Determine the [X, Y] coordinate at the center of the cell enclosing the given text.  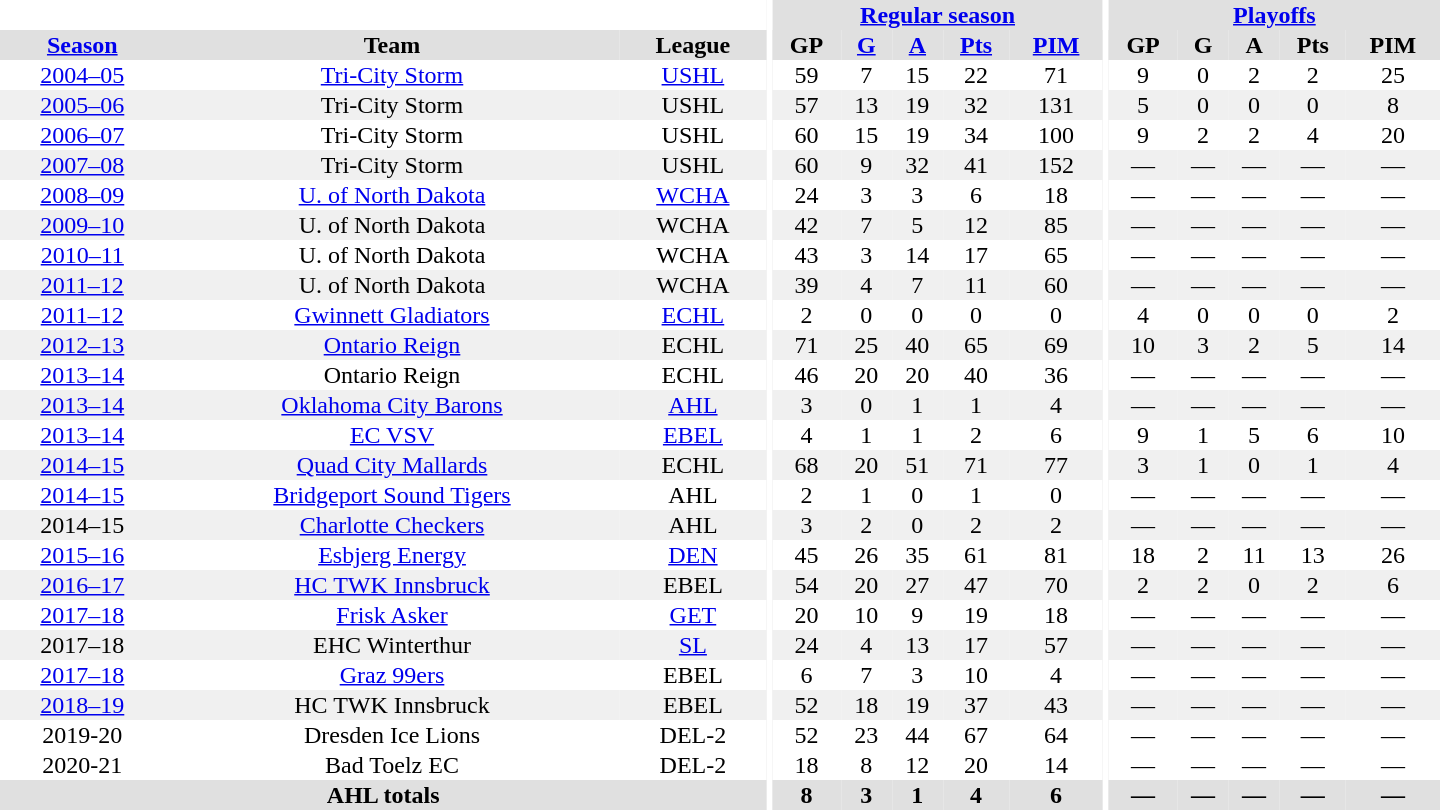
64 [1056, 735]
81 [1056, 555]
Graz 99ers [392, 675]
27 [918, 585]
35 [918, 555]
2010–11 [82, 255]
2018–19 [82, 705]
Dresden Ice Lions [392, 735]
2007–08 [82, 165]
2006–07 [82, 135]
EC VSV [392, 435]
2008–09 [82, 195]
2009–10 [82, 225]
69 [1056, 345]
Bridgeport Sound Tigers [392, 495]
AHL totals [383, 795]
44 [918, 735]
22 [976, 75]
SL [692, 645]
Frisk Asker [392, 615]
Charlotte Checkers [392, 525]
37 [976, 705]
77 [1056, 465]
2016–17 [82, 585]
EHC Winterthur [392, 645]
2004–05 [82, 75]
61 [976, 555]
39 [806, 285]
2005–06 [82, 105]
League [692, 45]
Season [82, 45]
DEN [692, 555]
36 [1056, 375]
54 [806, 585]
70 [1056, 585]
Gwinnett Gladiators [392, 315]
Quad City Mallards [392, 465]
51 [918, 465]
68 [806, 465]
23 [866, 735]
Playoffs [1274, 15]
152 [1056, 165]
100 [1056, 135]
59 [806, 75]
67 [976, 735]
45 [806, 555]
85 [1056, 225]
Regular season [938, 15]
2012–13 [82, 345]
47 [976, 585]
Esbjerg Energy [392, 555]
Oklahoma City Barons [392, 405]
Team [392, 45]
42 [806, 225]
2019-20 [82, 735]
Bad Toelz EC [392, 765]
2015–16 [82, 555]
2020-21 [82, 765]
41 [976, 165]
131 [1056, 105]
GET [692, 615]
46 [806, 375]
34 [976, 135]
